Determine the [x, y] coordinate at the center of the cell enclosing the given text.  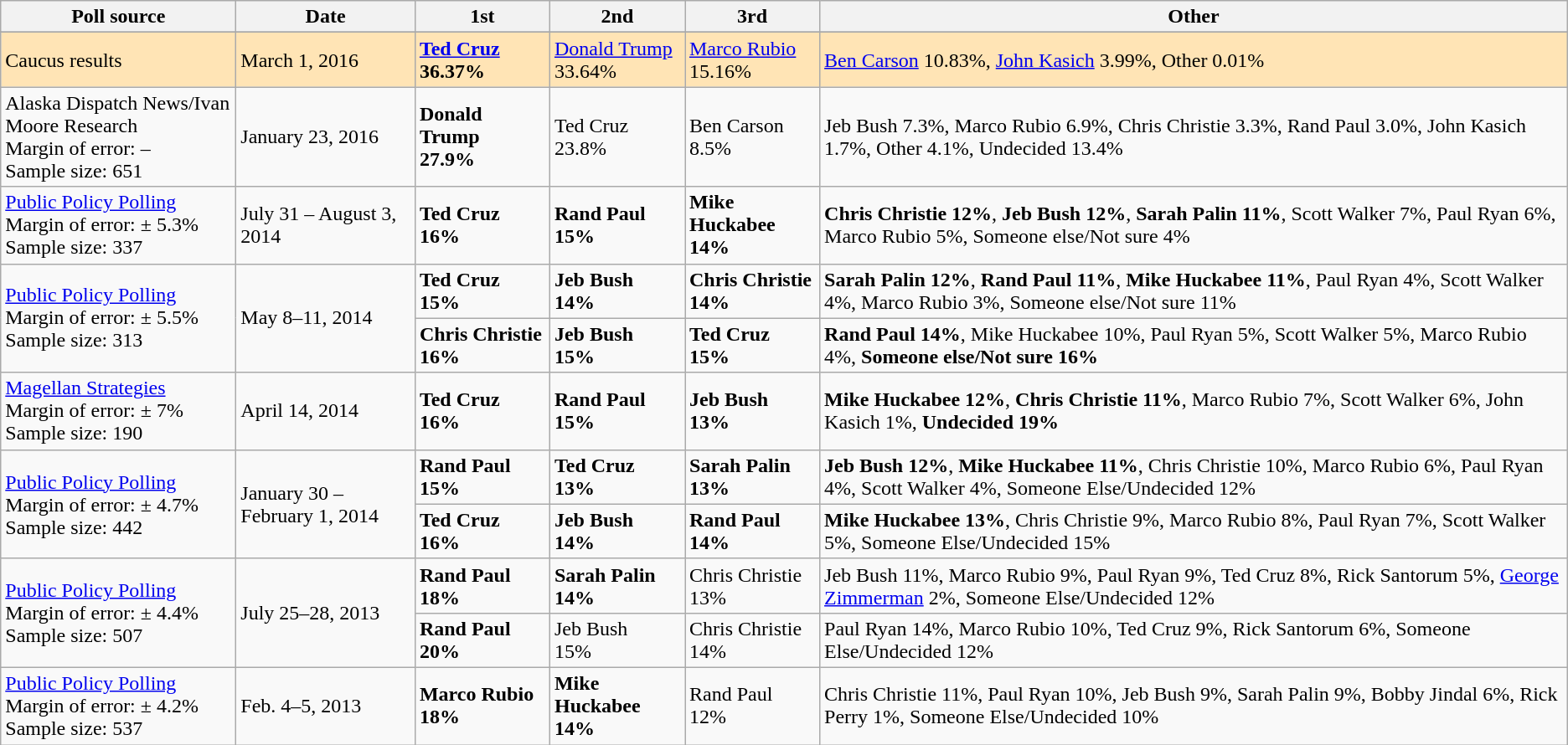
Other [1194, 17]
January 23, 2016 [326, 137]
April 14, 2014 [326, 411]
May 8–11, 2014 [326, 318]
July 25–28, 2013 [326, 613]
Magellan StrategiesMargin of error: ± 7%Sample size: 190 [119, 411]
Jeb Bush13% [752, 411]
Chris Christie 11%, Paul Ryan 10%, Jeb Bush 9%, Sarah Palin 9%, Bobby Jindal 6%, Rick Perry 1%, Someone Else/Undecided 10% [1194, 706]
Rand Paul12% [752, 706]
Caucus results [119, 60]
Date [326, 17]
Donald Trump27.9% [482, 137]
Paul Ryan 14%, Marco Rubio 10%, Ted Cruz 9%, Rick Santorum 6%, Someone Else/Undecided 12% [1194, 640]
Chris Christie13% [752, 586]
Sarah Palin 12%, Rand Paul 11%, Mike Huckabee 11%, Paul Ryan 4%, Scott Walker 4%, Marco Rubio 3%, Someone else/Not sure 11% [1194, 291]
3rd [752, 17]
Chris Christie16% [482, 345]
Rand Paul18% [482, 586]
Jeb Bush 7.3%, Marco Rubio 6.9%, Chris Christie 3.3%, Rand Paul 3.0%, John Kasich 1.7%, Other 4.1%, Undecided 13.4% [1194, 137]
Jeb Bush 11%, Marco Rubio 9%, Paul Ryan 9%, Ted Cruz 8%, Rick Santorum 5%, George Zimmerman 2%, Someone Else/Undecided 12% [1194, 586]
2nd [616, 17]
Ben Carson 10.83%, John Kasich 3.99%, Other 0.01% [1194, 60]
Donald Trump 33.64% [616, 60]
Jeb Bush 12%, Mike Huckabee 11%, Chris Christie 10%, Marco Rubio 6%, Paul Ryan 4%, Scott Walker 4%, Someone Else/Undecided 12% [1194, 477]
Ted Cruz13% [616, 477]
1st [482, 17]
Rand Paul20% [482, 640]
Public Policy PollingMargin of error: ± 5.5%Sample size: 313 [119, 318]
Sarah Palin13% [752, 477]
Public Policy PollingMargin of error: ± 4.4%Sample size: 507 [119, 613]
Ben Carson8.5% [752, 137]
Marco Rubio 15.16% [752, 60]
Alaska Dispatch News/Ivan Moore ResearchMargin of error: –Sample size: 651 [119, 137]
Rand Paul14% [752, 531]
January 30 – February 1, 2014 [326, 504]
Public Policy PollingMargin of error: ± 5.3%Sample size: 337 [119, 225]
Ted Cruz 36.37% [482, 60]
Sarah Palin14% [616, 586]
Rand Paul 14%, Mike Huckabee 10%, Paul Ryan 5%, Scott Walker 5%, Marco Rubio 4%, Someone else/Not sure 16% [1194, 345]
Marco Rubio18% [482, 706]
July 31 – August 3, 2014 [326, 225]
Public Policy PollingMargin of error: ± 4.2%Sample size: 537 [119, 706]
Public Policy PollingMargin of error: ± 4.7%Sample size: 442 [119, 504]
Poll source [119, 17]
March 1, 2016 [326, 60]
Ted Cruz23.8% [616, 137]
Mike Huckabee 12%, Chris Christie 11%, Marco Rubio 7%, Scott Walker 6%, John Kasich 1%, Undecided 19% [1194, 411]
Chris Christie 12%, Jeb Bush 12%, Sarah Palin 11%, Scott Walker 7%, Paul Ryan 6%, Marco Rubio 5%, Someone else/Not sure 4% [1194, 225]
Feb. 4–5, 2013 [326, 706]
Mike Huckabee 13%, Chris Christie 9%, Marco Rubio 8%, Paul Ryan 7%, Scott Walker 5%, Someone Else/Undecided 15% [1194, 531]
